For the text-containing cell, return its midpoint in (x, y) coordinate format. 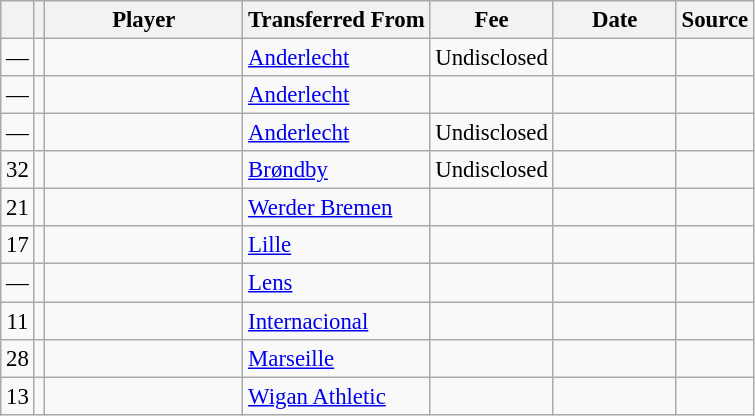
Fee (492, 20)
Lens (336, 283)
Transferred From (336, 20)
Brøndby (336, 170)
Internacional (336, 321)
Marseille (336, 358)
Date (614, 20)
Lille (336, 245)
Werder Bremen (336, 208)
17 (18, 245)
21 (18, 208)
32 (18, 170)
13 (18, 396)
28 (18, 358)
11 (18, 321)
Player (144, 20)
Source (714, 20)
Wigan Athletic (336, 396)
